Return the [X, Y] coordinate for the center point of the cell that contains the specified text.  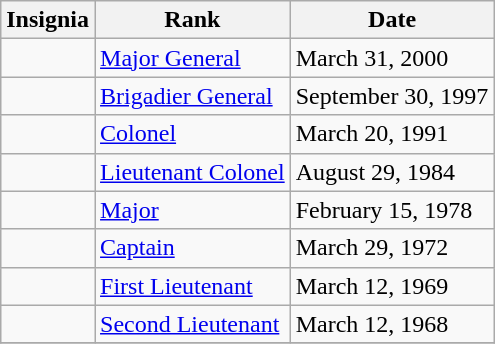
Lieutenant Colonel [193, 172]
Major [193, 210]
Date [392, 20]
Captain [193, 248]
March 12, 1968 [392, 324]
Rank [193, 20]
March 20, 1991 [392, 134]
Colonel [193, 134]
March 12, 1969 [392, 286]
Insignia [48, 20]
September 30, 1997 [392, 96]
Major General [193, 58]
Second Lieutenant [193, 324]
First Lieutenant [193, 286]
March 31, 2000 [392, 58]
Brigadier General [193, 96]
March 29, 1972 [392, 248]
August 29, 1984 [392, 172]
February 15, 1978 [392, 210]
